Pinpoint the cell where the given text exists, returning its [X, Y] midpoint coordinate. 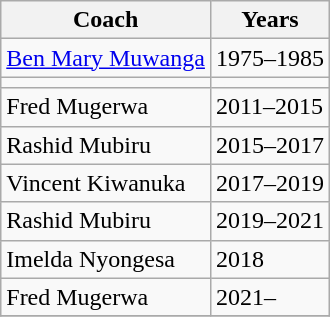
2017–2019 [270, 183]
2011–2015 [270, 107]
2019–2021 [270, 221]
Ben Mary Muwanga [106, 58]
Coach [106, 20]
2015–2017 [270, 145]
2018 [270, 259]
1975–1985 [270, 58]
Vincent Kiwanuka [106, 183]
Years [270, 20]
Imelda Nyongesa [106, 259]
2021– [270, 297]
